Pinpoint the cell where the given text exists, returning its (x, y) midpoint coordinate. 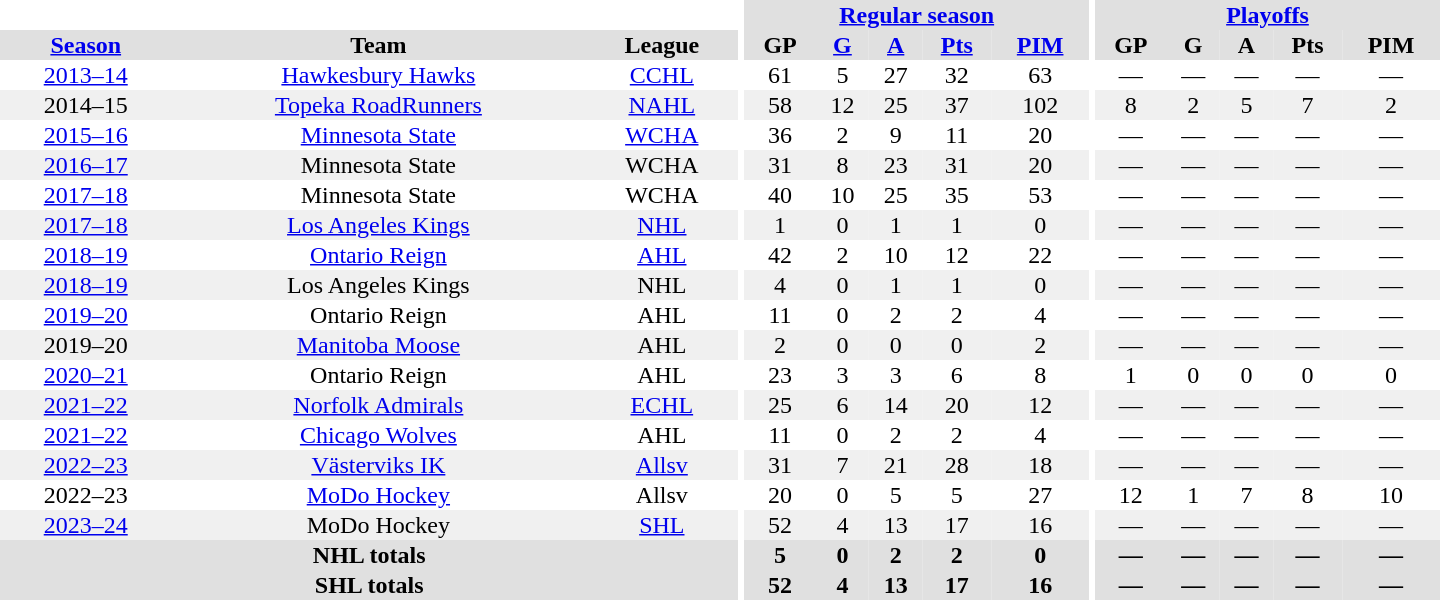
2015–16 (86, 135)
63 (1040, 75)
Hawkesbury Hawks (378, 75)
CCHL (662, 75)
9 (896, 135)
28 (956, 465)
21 (896, 465)
Team (378, 45)
2013–14 (86, 75)
Västerviks IK (378, 465)
NHL totals (369, 555)
NAHL (662, 105)
Regular season (916, 15)
18 (1040, 465)
32 (956, 75)
61 (780, 75)
22 (1040, 255)
SHL (662, 525)
2016–17 (86, 165)
Topeka RoadRunners (378, 105)
2023–24 (86, 525)
Manitoba Moose (378, 345)
37 (956, 105)
Season (86, 45)
102 (1040, 105)
35 (956, 195)
SHL totals (369, 585)
58 (780, 105)
42 (780, 255)
2020–21 (86, 375)
14 (896, 405)
ECHL (662, 405)
2014–15 (86, 105)
Chicago Wolves (378, 435)
League (662, 45)
Playoffs (1268, 15)
40 (780, 195)
53 (1040, 195)
36 (780, 135)
Norfolk Admirals (378, 405)
